Scan for the cell matching the given text and deliver its (X, Y) coordinate at center. 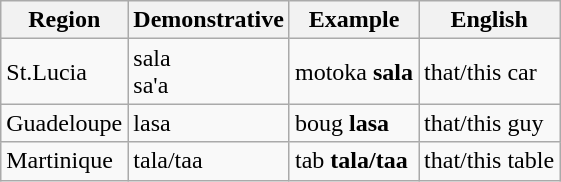
tab tala/taa (354, 161)
salasa'a (209, 72)
Demonstrative (209, 20)
tala/taa (209, 161)
English (490, 20)
motoka sala (354, 72)
Guadeloupe (64, 123)
lasa (209, 123)
that/this guy (490, 123)
Region (64, 20)
that/this table (490, 161)
that/this car (490, 72)
Martinique (64, 161)
boug lasa (354, 123)
Example (354, 20)
St.Lucia (64, 72)
